Search for the cell housing the specified text and yield its (x, y) center coordinate. 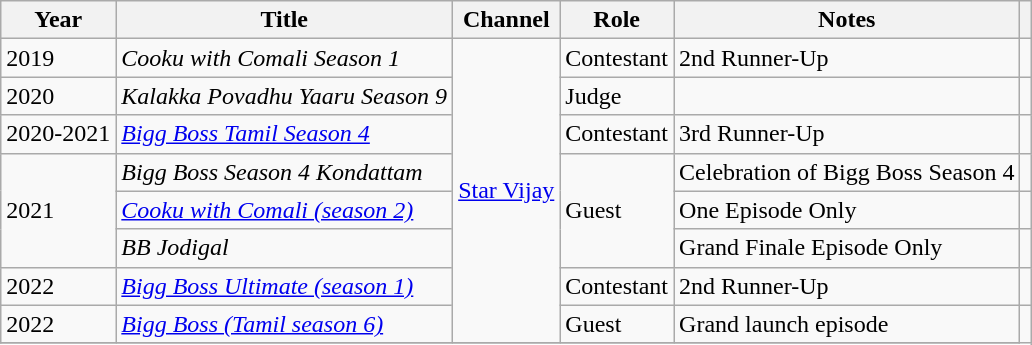
2021 (58, 210)
BB Jodigal (284, 248)
Kalakka Povadhu Yaaru Season 9 (284, 96)
Bigg Boss (Tamil season 6) (284, 324)
2019 (58, 58)
3rd Runner-Up (847, 134)
Bigg Boss Season 4 Kondattam (284, 172)
Grand launch episode (847, 324)
Grand Finale Episode Only (847, 248)
Judge (617, 96)
Year (58, 20)
Notes (847, 20)
Cooku with Comali (season 2) (284, 210)
Star Vijay (506, 191)
Cooku with Comali Season 1 (284, 58)
One Episode Only (847, 210)
Bigg Boss Tamil Season 4 (284, 134)
2020 (58, 96)
Celebration of Bigg Boss Season 4 (847, 172)
Channel (506, 20)
Title (284, 20)
Bigg Boss Ultimate (season 1) (284, 286)
Role (617, 20)
2020-2021 (58, 134)
